Determine the (X, Y) coordinate at the center of the cell enclosing the given text.  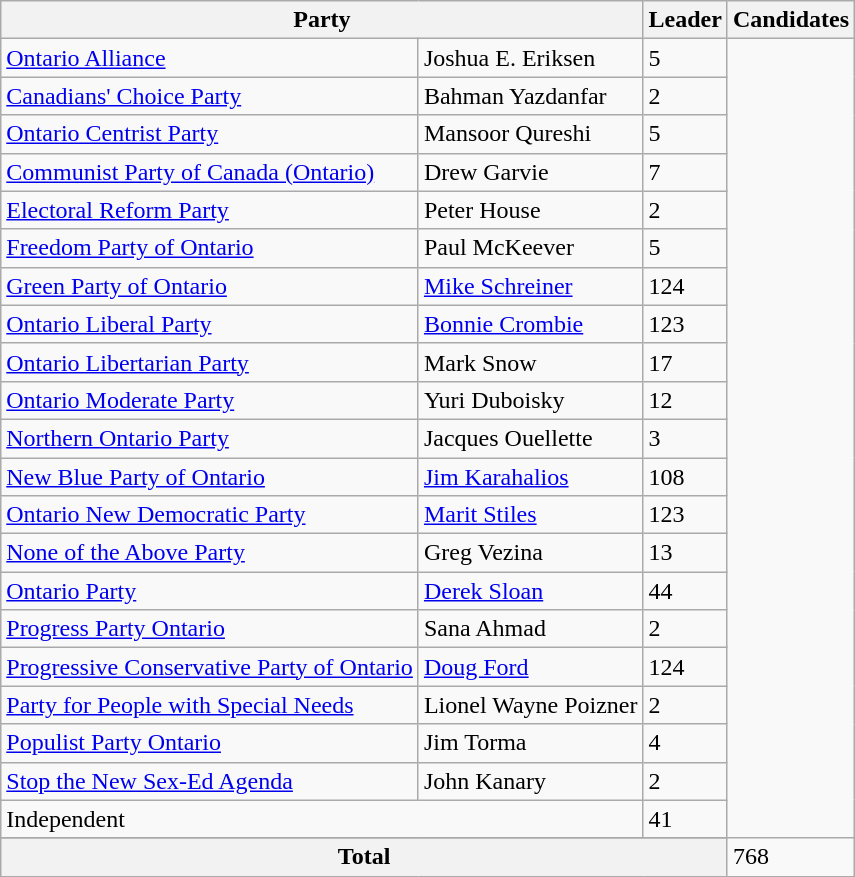
Progressive Conservative Party of Ontario (210, 667)
17 (685, 362)
Mansoor Qureshi (530, 134)
Greg Vezina (530, 553)
Joshua E. Eriksen (530, 58)
Bonnie Crombie (530, 324)
None of the Above Party (210, 553)
Mark Snow (530, 362)
Total (364, 857)
Populist Party Ontario (210, 743)
7 (685, 172)
Sana Ahmad (530, 629)
41 (685, 819)
12 (685, 400)
Independent (322, 819)
New Blue Party of Ontario (210, 477)
Party for People with Special Needs (210, 705)
Bahman Yazdanfar (530, 96)
Lionel Wayne Poizner (530, 705)
Marit Stiles (530, 515)
Drew Garvie (530, 172)
13 (685, 553)
Doug Ford (530, 667)
108 (685, 477)
Jacques Ouellette (530, 438)
Ontario Moderate Party (210, 400)
3 (685, 438)
Northern Ontario Party (210, 438)
Derek Sloan (530, 591)
768 (790, 857)
Ontario Libertarian Party (210, 362)
Leader (685, 20)
Paul McKeever (530, 248)
Jim Karahalios (530, 477)
John Kanary (530, 781)
44 (685, 591)
Electoral Reform Party (210, 210)
Green Party of Ontario (210, 286)
Mike Schreiner (530, 286)
Stop the New Sex-Ed Agenda (210, 781)
Freedom Party of Ontario (210, 248)
Ontario Alliance (210, 58)
Ontario Centrist Party (210, 134)
Jim Torma (530, 743)
Yuri Duboisky (530, 400)
Progress Party Ontario (210, 629)
Ontario New Democratic Party (210, 515)
Peter House (530, 210)
Party (322, 20)
Candidates (790, 20)
Canadians' Choice Party (210, 96)
Ontario Party (210, 591)
Communist Party of Canada (Ontario) (210, 172)
Ontario Liberal Party (210, 324)
4 (685, 743)
